From the cell containing the given text, extract its center point as [X, Y] coordinate. 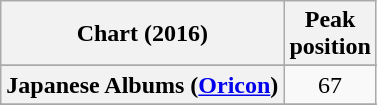
Peak position [330, 34]
67 [330, 85]
Chart (2016) [142, 34]
Japanese Albums (Oricon) [142, 85]
